Locate the cell with the specified text and output its (X, Y) center coordinate. 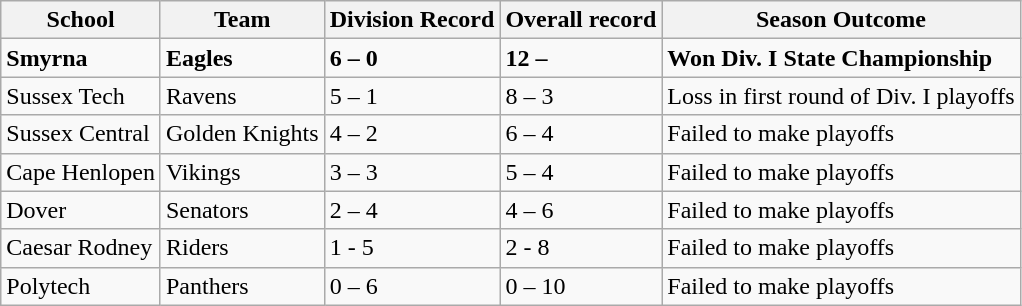
Panthers (242, 286)
Dover (81, 210)
6 – 4 (581, 134)
0 – 10 (581, 286)
1 - 5 (412, 248)
School (81, 20)
Sussex Tech (81, 96)
Team (242, 20)
6 – 0 (412, 58)
Eagles (242, 58)
Golden Knights (242, 134)
3 – 3 (412, 172)
Polytech (81, 286)
2 – 4 (412, 210)
5 – 1 (412, 96)
2 - 8 (581, 248)
Smyrna (81, 58)
5 – 4 (581, 172)
12 – (581, 58)
8 – 3 (581, 96)
Season Outcome (841, 20)
Caesar Rodney (81, 248)
Loss in first round of Div. I playoffs (841, 96)
Division Record (412, 20)
4 – 6 (581, 210)
4 – 2 (412, 134)
Sussex Central (81, 134)
Overall record (581, 20)
Ravens (242, 96)
Won Div. I State Championship (841, 58)
0 – 6 (412, 286)
Vikings (242, 172)
Senators (242, 210)
Cape Henlopen (81, 172)
Riders (242, 248)
